Identify which cell holds the provided text, then report its (X, Y) central coordinate. 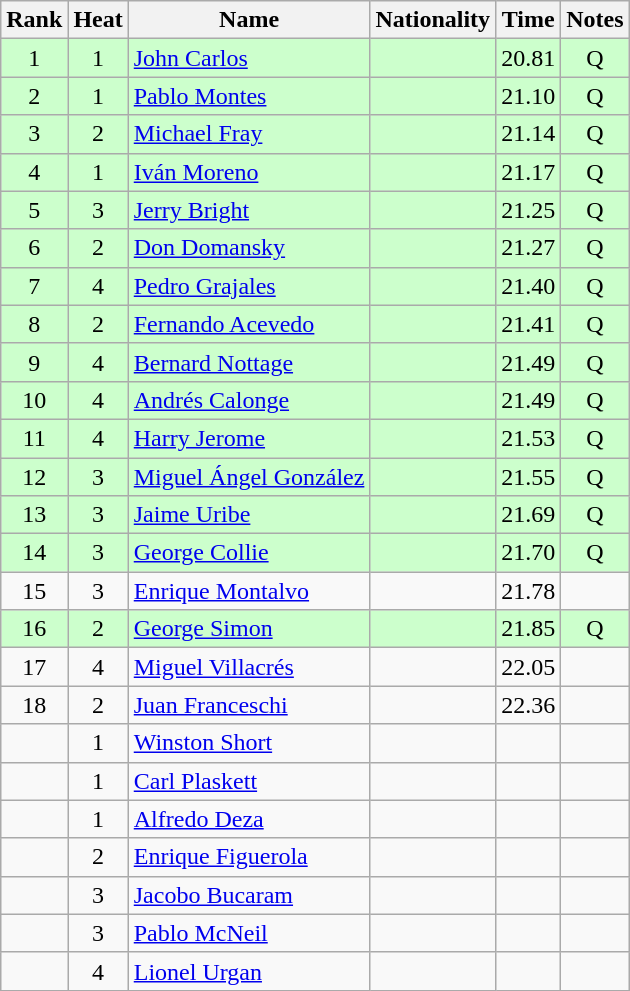
Pablo McNeil (249, 933)
Notes (595, 20)
7 (34, 286)
5 (34, 210)
22.36 (528, 705)
Juan Franceschi (249, 705)
20.81 (528, 58)
21.27 (528, 248)
Alfredo Deza (249, 819)
11 (34, 438)
9 (34, 362)
Lionel Urgan (249, 971)
Jaime Uribe (249, 515)
Jerry Bright (249, 210)
Michael Fray (249, 134)
Winston Short (249, 743)
21.40 (528, 286)
21.10 (528, 96)
21.69 (528, 515)
10 (34, 400)
21.85 (528, 629)
Time (528, 20)
21.70 (528, 553)
Pedro Grajales (249, 286)
8 (34, 324)
Pablo Montes (249, 96)
Bernard Nottage (249, 362)
Heat (98, 20)
Enrique Montalvo (249, 591)
Nationality (433, 20)
21.78 (528, 591)
6 (34, 248)
Iván Moreno (249, 172)
13 (34, 515)
21.55 (528, 477)
12 (34, 477)
21.53 (528, 438)
15 (34, 591)
Miguel Ángel González (249, 477)
Rank (34, 20)
Andrés Calonge (249, 400)
John Carlos (249, 58)
Name (249, 20)
18 (34, 705)
21.17 (528, 172)
17 (34, 667)
George Collie (249, 553)
Don Domansky (249, 248)
George Simon (249, 629)
21.14 (528, 134)
16 (34, 629)
21.41 (528, 324)
Harry Jerome (249, 438)
Miguel Villacrés (249, 667)
21.25 (528, 210)
14 (34, 553)
Fernando Acevedo (249, 324)
22.05 (528, 667)
Carl Plaskett (249, 781)
Jacobo Bucaram (249, 895)
Enrique Figuerola (249, 857)
